Find where the given text appears and provide that cell's center as [X, Y] coordinate. 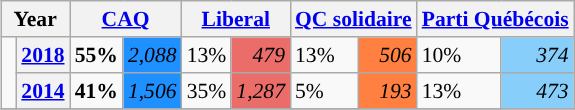
506 [387, 55]
Liberal [236, 19]
55% [96, 55]
5% [324, 91]
374 [537, 55]
1,287 [260, 91]
479 [260, 55]
2018 [42, 55]
10% [460, 55]
35% [207, 91]
Year [36, 19]
Parti Québécois [496, 19]
193 [387, 91]
41% [96, 91]
2,088 [152, 55]
1,506 [152, 91]
473 [537, 91]
QC solidaire [354, 19]
CAQ [126, 19]
2014 [42, 91]
